Extract the (x, y) coordinate from the center of the cell holding the provided text.  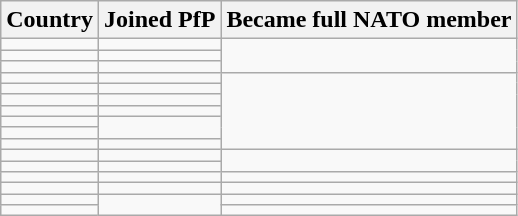
Joined PfP (159, 20)
Became full NATO member (369, 20)
Country (50, 20)
